Locate the cell with the specified text and output its [X, Y] center coordinate. 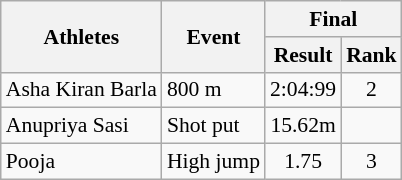
Result [303, 55]
Anupriya Sasi [82, 126]
2 [372, 90]
Event [214, 36]
High jump [214, 162]
Rank [372, 55]
Athletes [82, 36]
Final [334, 19]
2:04:99 [303, 90]
800 m [214, 90]
Asha Kiran Barla [82, 90]
1.75 [303, 162]
Shot put [214, 126]
Pooja [82, 162]
3 [372, 162]
15.62m [303, 126]
